From the cell containing the given text, extract its center point as [x, y] coordinate. 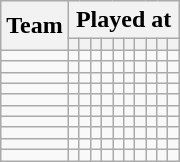
Played at [124, 20]
Team [35, 26]
